Determine the [x, y] coordinate at the center of the cell enclosing the given text.  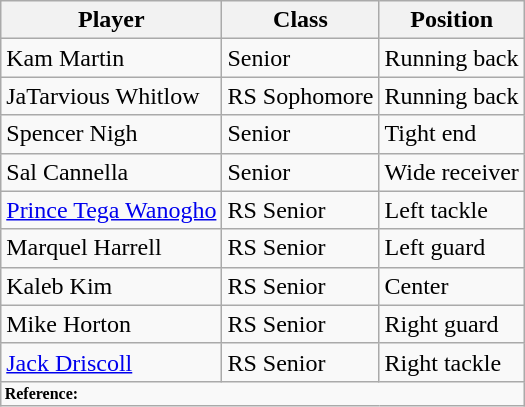
Wide receiver [452, 172]
Jack Driscoll [112, 362]
Position [452, 20]
Mike Horton [112, 324]
JaTarvious Whitlow [112, 96]
Reference: [263, 393]
Prince Tega Wanogho [112, 210]
Player [112, 20]
RS Sophomore [300, 96]
Center [452, 286]
Left tackle [452, 210]
Spencer Nigh [112, 134]
Left guard [452, 248]
Class [300, 20]
Sal Cannella [112, 172]
Right guard [452, 324]
Right tackle [452, 362]
Kaleb Kim [112, 286]
Tight end [452, 134]
Kam Martin [112, 58]
Marquel Harrell [112, 248]
